Capture the cell that displays the provided text and extract its [x, y] central coordinate. 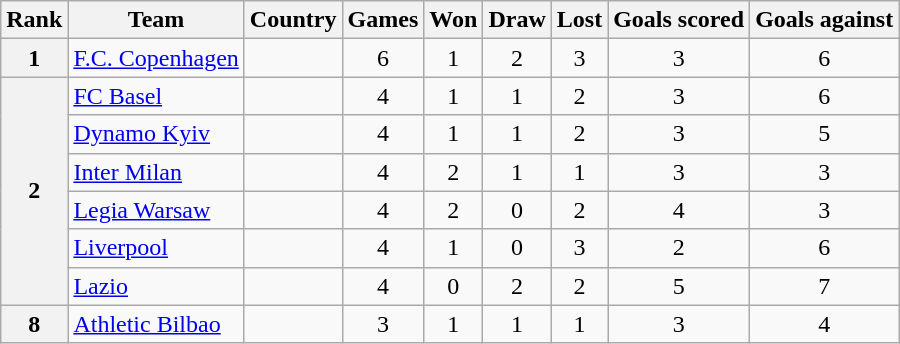
Rank [34, 20]
Won [454, 20]
Goals against [824, 20]
Legia Warsaw [156, 210]
Lazio [156, 286]
Country [293, 20]
Dynamo Kyiv [156, 134]
8 [34, 324]
Goals scored [679, 20]
FC Basel [156, 96]
Liverpool [156, 248]
Draw [517, 20]
7 [824, 286]
Lost [579, 20]
Team [156, 20]
Athletic Bilbao [156, 324]
F.C. Copenhagen [156, 58]
Inter Milan [156, 172]
Games [383, 20]
